Provide the (x, y) coordinate of the cell's center where the given text is located.  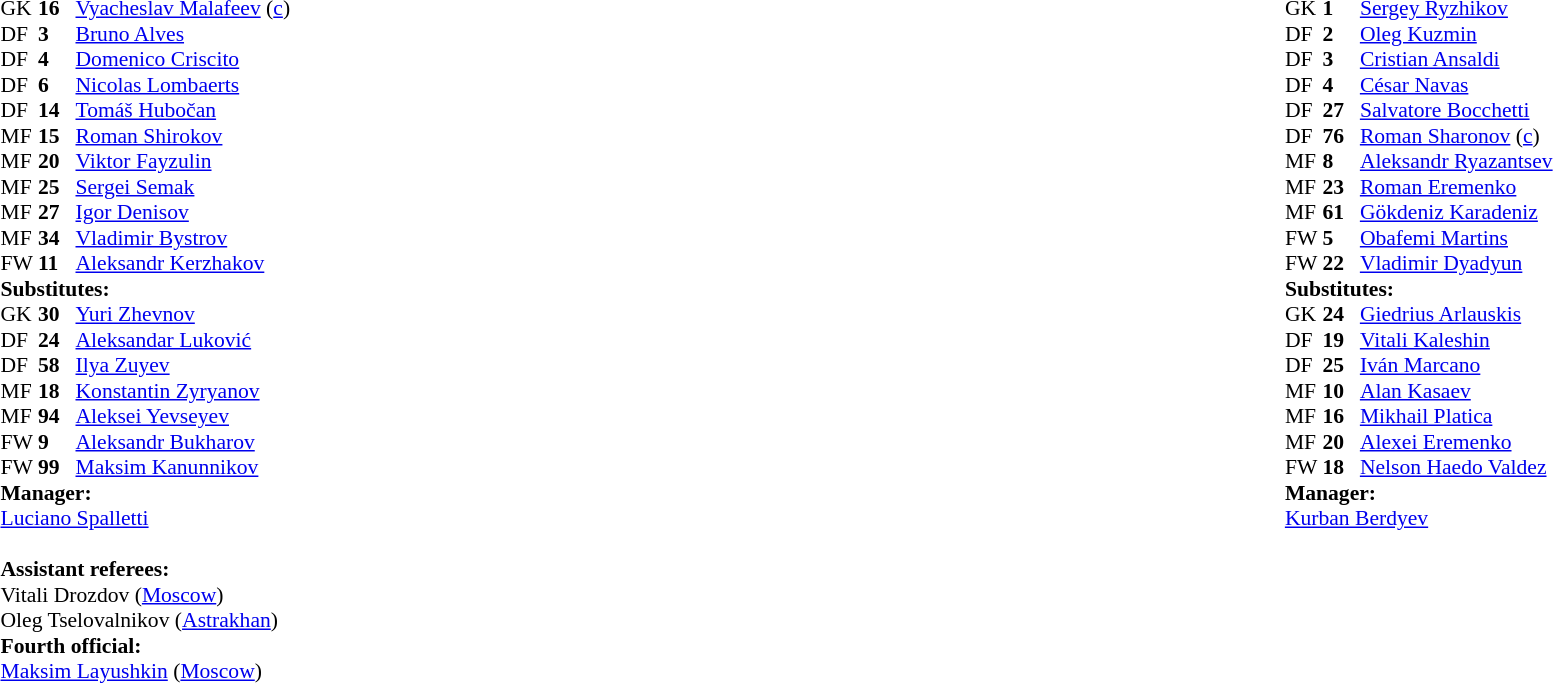
Salvatore Bocchetti (1456, 111)
Yuri Zhevnov (184, 315)
10 (1341, 391)
Viktor Fayzulin (184, 161)
Aleksandr Bukharov (184, 442)
Oleg Kuzmin (1456, 34)
Giedrius Arlauskis (1456, 315)
Roman Sharonov (c) (1456, 136)
19 (1341, 340)
6 (57, 85)
9 (57, 442)
34 (57, 238)
Aleksandr Ryazantsev (1456, 161)
Bruno Alves (184, 34)
Tomáš Hubočan (184, 111)
22 (1341, 263)
Obafemi Martins (1456, 238)
11 (57, 263)
Kurban Berdyev (1419, 519)
Nelson Haedo Valdez (1456, 467)
Cristian Ansaldi (1456, 59)
Aleksei Yevseyev (184, 417)
23 (1341, 187)
8 (1341, 161)
Alexei Eremenko (1456, 442)
Maksim Kanunnikov (184, 467)
Aleksandr Kerzhakov (184, 263)
Domenico Criscito (184, 59)
Ilya Zuyev (184, 365)
2 (1341, 34)
Roman Shirokov (184, 136)
Vladimir Bystrov (184, 238)
76 (1341, 136)
Alan Kasaev (1456, 391)
94 (57, 417)
99 (57, 467)
Vitali Kaleshin (1456, 340)
Gökdeniz Karadeniz (1456, 213)
15 (57, 136)
Aleksandar Luković (184, 340)
César Navas (1456, 85)
58 (57, 365)
Igor Denisov (184, 213)
61 (1341, 213)
16 (1341, 417)
5 (1341, 238)
30 (57, 315)
Roman Eremenko (1456, 187)
Nicolas Lombaerts (184, 85)
Mikhail Platica (1456, 417)
Konstantin Zyryanov (184, 391)
Iván Marcano (1456, 365)
Vladimir Dyadyun (1456, 263)
14 (57, 111)
Sergei Semak (184, 187)
